Provide the [X, Y] coordinate of the cell's center where the given text is located.  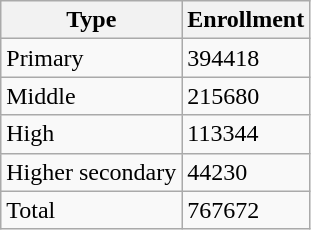
Higher secondary [92, 172]
44230 [246, 172]
215680 [246, 96]
Primary [92, 58]
Type [92, 20]
Enrollment [246, 20]
113344 [246, 134]
Total [92, 210]
Middle [92, 96]
767672 [246, 210]
High [92, 134]
394418 [246, 58]
